Provide the [X, Y] coordinate of the cell's center where the given text is located.  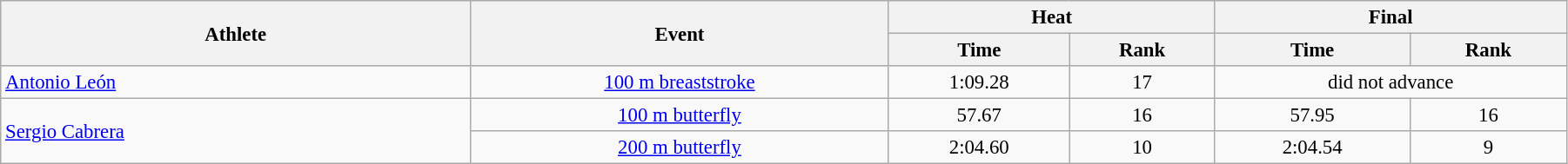
Final [1390, 17]
Athlete [236, 33]
Heat [1051, 17]
100 m breaststroke [680, 82]
did not advance [1390, 82]
100 m butterfly [680, 115]
Antonio León [236, 82]
2:04.54 [1312, 148]
Sergio Cabrera [236, 132]
9 [1488, 148]
10 [1142, 148]
57.67 [979, 115]
200 m butterfly [680, 148]
Event [680, 33]
1:09.28 [979, 82]
17 [1142, 82]
2:04.60 [979, 148]
57.95 [1312, 115]
